Find where the given text appears and provide that cell's center as (x, y) coordinate. 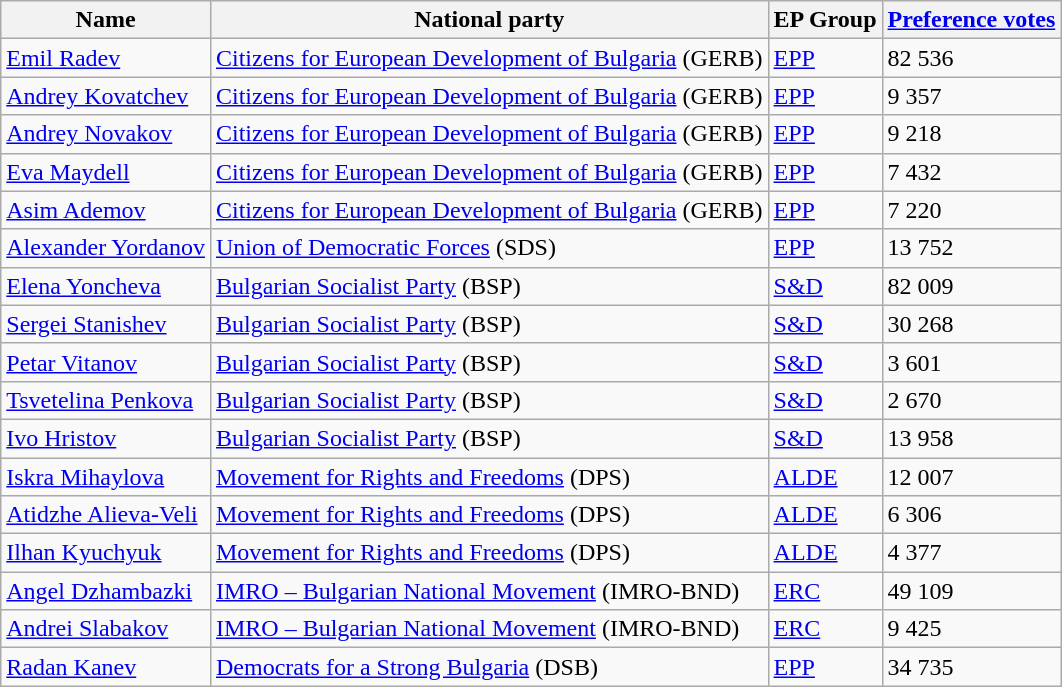
Tsvetelina Penkova (106, 400)
Andrei Slabakov (106, 629)
Union of Democratic Forces (SDS) (489, 248)
13 752 (972, 248)
6 306 (972, 515)
34 735 (972, 667)
49 109 (972, 591)
Atidzhe Alieva-Veli (106, 515)
3 601 (972, 362)
Ilhan Kyuchyuk (106, 553)
National party (489, 20)
Name (106, 20)
2 670 (972, 400)
Asim Ademov (106, 210)
12 007 (972, 477)
9 218 (972, 134)
Preference votes (972, 20)
4 377 (972, 553)
Petar Vitanov (106, 362)
Ivo Hristov (106, 438)
30 268 (972, 324)
Democrats for a Strong Bulgaria (DSB) (489, 667)
7 432 (972, 172)
Emil Radev (106, 58)
Sergei Stanishev (106, 324)
82 536 (972, 58)
Eva Maydell (106, 172)
Iskra Mihaylova (106, 477)
Andrey Novakov (106, 134)
Andrey Kovatchev (106, 96)
EP Group (825, 20)
13 958 (972, 438)
Elena Yoncheva (106, 286)
9 357 (972, 96)
82 009 (972, 286)
7 220 (972, 210)
Angel Dzhambazki (106, 591)
Alexander Yordanov (106, 248)
Radan Kanev (106, 667)
9 425 (972, 629)
